Search for the cell housing the specified text and yield its [X, Y] center coordinate. 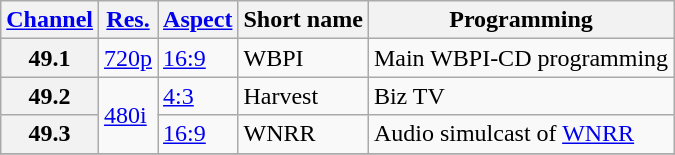
49.1 [50, 58]
480i [128, 115]
Programming [520, 20]
Harvest [303, 96]
Res. [128, 20]
49.2 [50, 96]
Main WBPI-CD programming [520, 58]
WBPI [303, 58]
Aspect [198, 20]
4:3 [198, 96]
720p [128, 58]
49.3 [50, 134]
WNRR [303, 134]
Channel [50, 20]
Biz TV [520, 96]
Audio simulcast of WNRR [520, 134]
Short name [303, 20]
